Output the [x, y] coordinate of the center of the cell containing the given text.  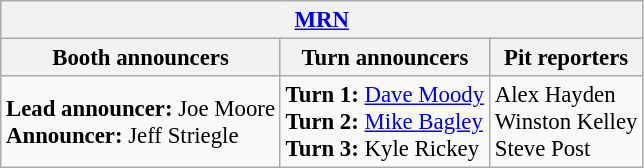
Alex HaydenWinston KelleySteve Post [566, 122]
Booth announcers [141, 58]
MRN [322, 20]
Pit reporters [566, 58]
Turn announcers [384, 58]
Turn 1: Dave MoodyTurn 2: Mike BagleyTurn 3: Kyle Rickey [384, 122]
Lead announcer: Joe MooreAnnouncer: Jeff Striegle [141, 122]
